For the text-containing cell, return its midpoint in [X, Y] coordinate format. 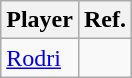
Ref. [104, 20]
Player [40, 20]
Rodri [40, 58]
